Pinpoint the cell where the given text exists, returning its (x, y) midpoint coordinate. 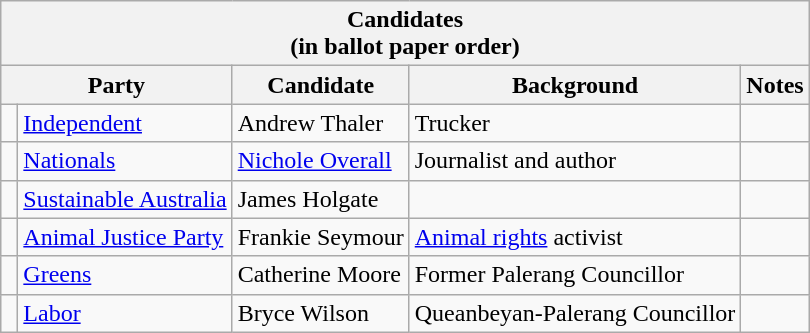
Background (575, 85)
Candidates(in ballot paper order) (405, 34)
Andrew Thaler (320, 123)
Journalist and author (575, 161)
Queanbeyan-Palerang Councillor (575, 313)
Former Palerang Councillor (575, 275)
Independent (125, 123)
Nichole Overall (320, 161)
Candidate (320, 85)
Animal Justice Party (125, 237)
Catherine Moore (320, 275)
Animal rights activist (575, 237)
Notes (775, 85)
James Holgate (320, 199)
Sustainable Australia (125, 199)
Nationals (125, 161)
Trucker (575, 123)
Bryce Wilson (320, 313)
Frankie Seymour (320, 237)
Labor (125, 313)
Party (116, 85)
Greens (125, 275)
